Determine the [X, Y] coordinate at the center of the cell enclosing the given text.  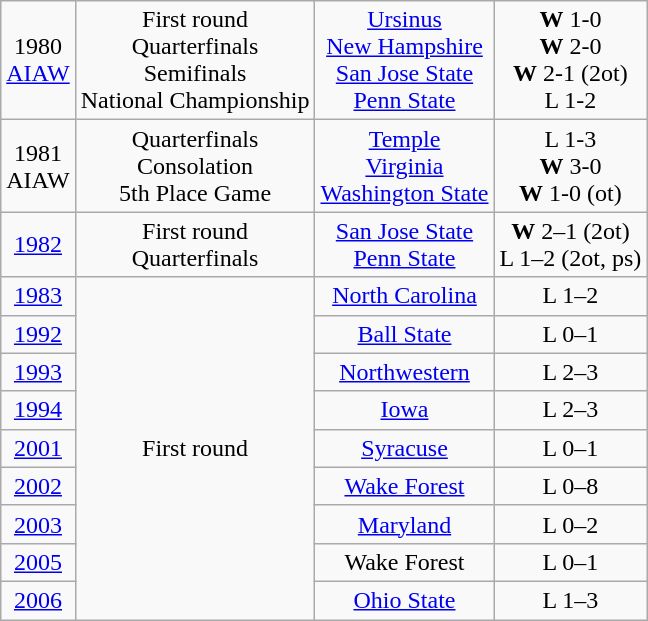
L 1–3 [570, 600]
First roundQuarterfinals [195, 244]
Northwestern [404, 372]
Ball State [404, 334]
L 1-3W 3-0W 1-0 (ot) [570, 166]
San Jose StatePenn State [404, 244]
L 0–8 [570, 486]
North Carolina [404, 296]
L 1–2 [570, 296]
Iowa [404, 410]
1993 [38, 372]
1982 [38, 244]
Ohio State [404, 600]
TempleVirginiaWashington State [404, 166]
W 2–1 (2ot)L 1–2 (2ot, ps) [570, 244]
1994 [38, 410]
Maryland [404, 524]
First roundQuarterfinalsSemifinalsNational Championship [195, 60]
2002 [38, 486]
2006 [38, 600]
First round [195, 448]
W 1-0W 2-0W 2-1 (2ot)L 1-2 [570, 60]
2003 [38, 524]
2001 [38, 448]
1981AIAW [38, 166]
1992 [38, 334]
1983 [38, 296]
Syracuse [404, 448]
L 0–2 [570, 524]
UrsinusNew HampshireSan Jose StatePenn State [404, 60]
2005 [38, 562]
1980AIAW [38, 60]
QuarterfinalsConsolation5th Place Game [195, 166]
